Provide the (x, y) coordinate of the cell's center where the given text is located.  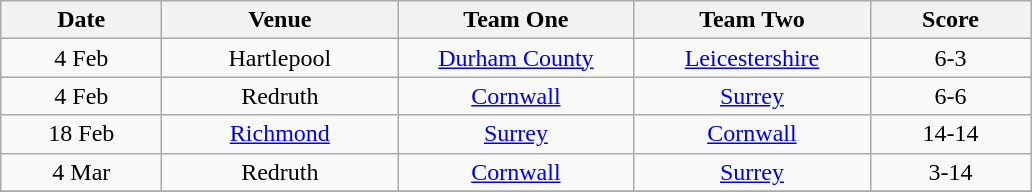
6-3 (950, 58)
Team One (516, 20)
3-14 (950, 172)
Richmond (280, 134)
14-14 (950, 134)
Venue (280, 20)
6-6 (950, 96)
Durham County (516, 58)
4 Mar (82, 172)
18 Feb (82, 134)
Hartlepool (280, 58)
Date (82, 20)
Score (950, 20)
Team Two (752, 20)
Leicestershire (752, 58)
